For the text-containing cell, return its midpoint in [x, y] coordinate format. 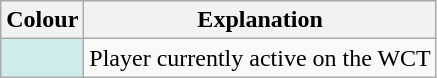
Player currently active on the WCT [260, 58]
Explanation [260, 20]
Colour [42, 20]
